For the text-containing cell, return its midpoint in [x, y] coordinate format. 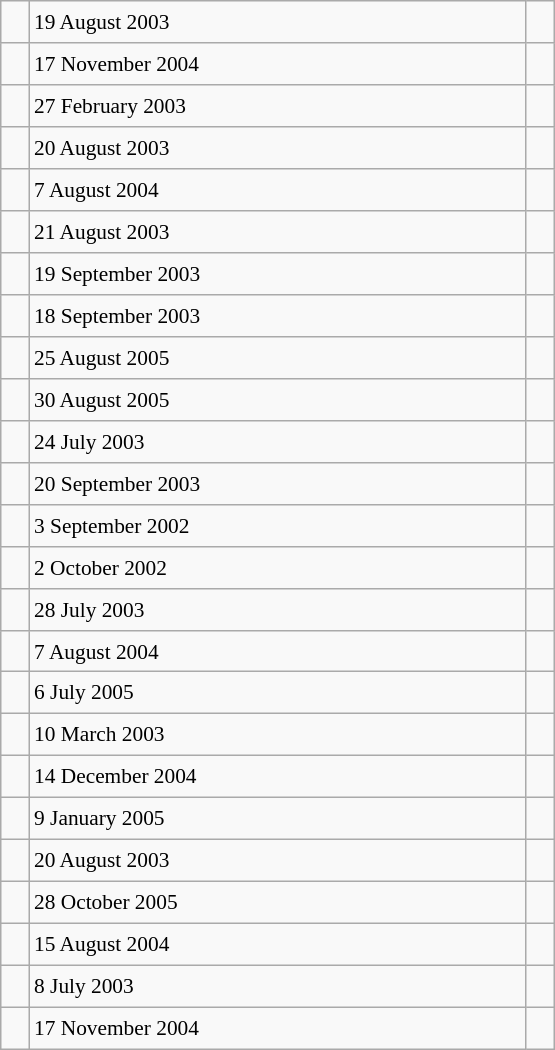
2 October 2002 [278, 567]
21 August 2003 [278, 232]
28 October 2005 [278, 903]
19 September 2003 [278, 274]
8 July 2003 [278, 986]
20 September 2003 [278, 483]
15 August 2004 [278, 945]
6 July 2005 [278, 693]
9 January 2005 [278, 819]
24 July 2003 [278, 441]
27 February 2003 [278, 106]
19 August 2003 [278, 22]
28 July 2003 [278, 609]
30 August 2005 [278, 399]
10 March 2003 [278, 735]
18 September 2003 [278, 316]
3 September 2002 [278, 525]
25 August 2005 [278, 358]
14 December 2004 [278, 777]
